Scan for the cell matching the given text and deliver its [X, Y] coordinate at center. 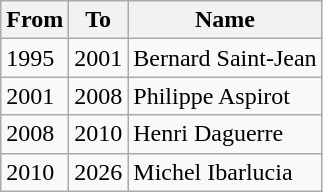
Philippe Aspirot [225, 96]
Bernard Saint-Jean [225, 58]
Name [225, 20]
1995 [35, 58]
To [98, 20]
From [35, 20]
Michel Ibarlucia [225, 172]
2026 [98, 172]
Henri Daguerre [225, 134]
